From the cell containing the given text, extract its center point as (X, Y) coordinate. 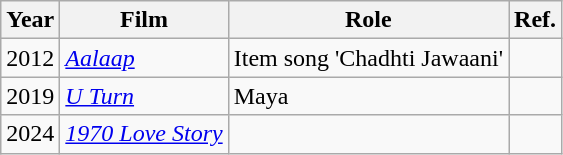
Aalaap (144, 58)
Maya (368, 96)
Ref. (536, 20)
Year (30, 20)
1970 Love Story (144, 134)
Film (144, 20)
Item song 'Chadhti Jawaani' (368, 58)
U Turn (144, 96)
2019 (30, 96)
2012 (30, 58)
2024 (30, 134)
Role (368, 20)
